Return the (x, y) coordinate for the center point of the cell that contains the specified text.  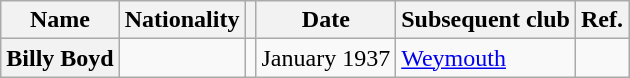
Ref. (602, 20)
Name (60, 20)
Weymouth (486, 58)
January 1937 (326, 58)
Subsequent club (486, 20)
Billy Boyd (60, 58)
Nationality (182, 20)
Date (326, 20)
